Determine the (x, y) coordinate at the center of the cell enclosing the given text.  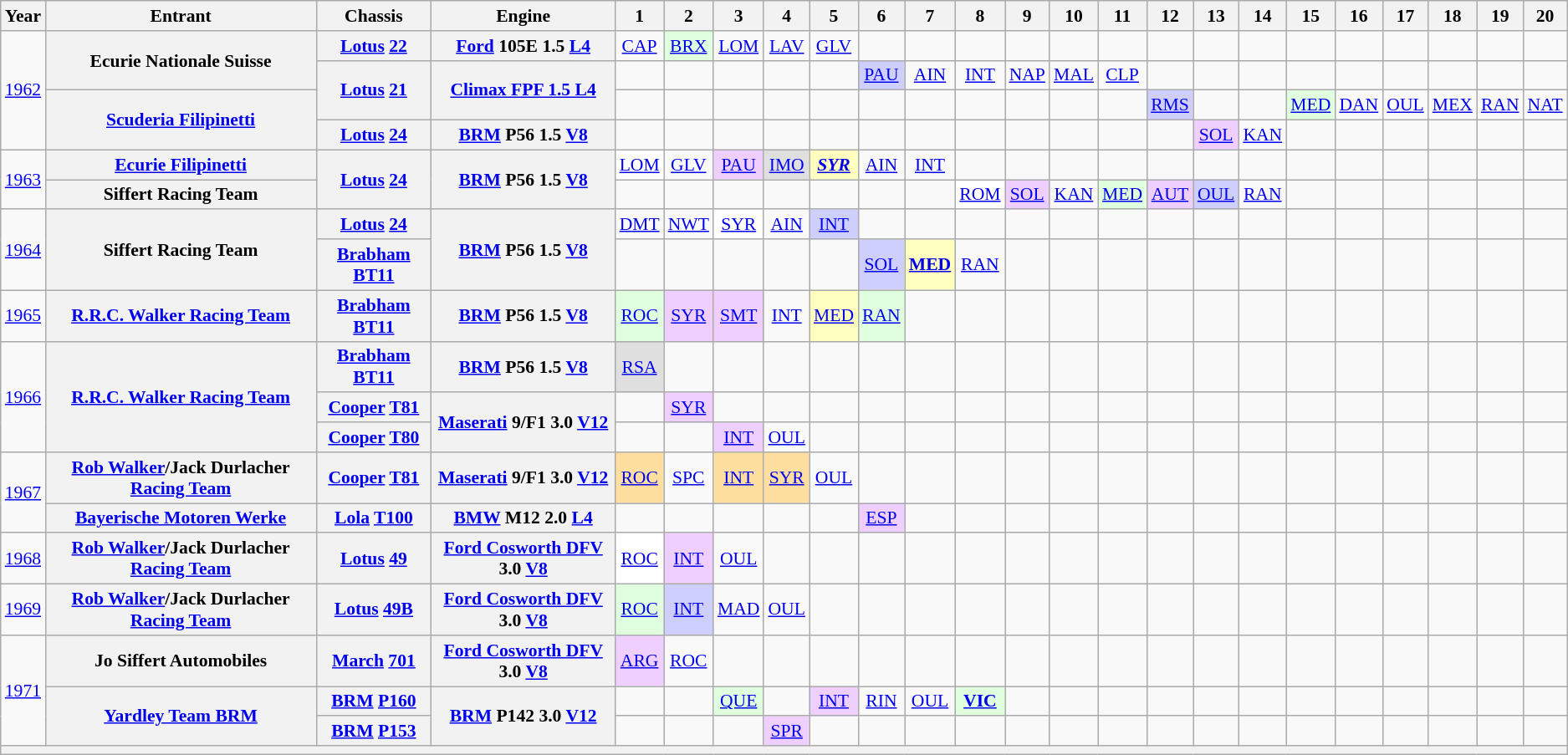
1965 (23, 316)
ARG (640, 661)
9 (1027, 16)
DMT (640, 225)
Climax FPF 1.5 L4 (524, 90)
LAV (786, 46)
Yardley Team BRM (181, 716)
4 (786, 16)
MAD (739, 610)
SPR (786, 732)
1964 (23, 251)
Jo Siffert Automobiles (181, 661)
Chassis (374, 16)
AUT (1170, 195)
Lola T100 (374, 518)
IMO (786, 165)
13 (1216, 16)
18 (1453, 16)
14 (1263, 16)
RSA (640, 366)
1971 (23, 691)
ROM (980, 195)
1969 (23, 610)
10 (1074, 16)
2 (689, 16)
1963 (23, 179)
ESP (881, 518)
15 (1310, 16)
MEX (1453, 105)
Lotus 49 (374, 559)
19 (1500, 16)
NAT (1545, 105)
BRX (689, 46)
20 (1545, 16)
QUE (739, 701)
1967 (23, 493)
Scuderia Filipinetti (181, 120)
CLP (1122, 75)
Ecurie Filipinetti (181, 165)
NWT (689, 225)
RMS (1170, 105)
Ecurie Nationale Suisse (181, 60)
Year (23, 16)
Engine (524, 16)
NAP (1027, 75)
1 (640, 16)
BRM P160 (374, 701)
1968 (23, 559)
March 701 (374, 661)
Ford 105E 1.5 L4 (524, 46)
11 (1122, 16)
8 (980, 16)
1966 (23, 396)
RIN (881, 701)
Lotus 22 (374, 46)
BMW M12 2.0 L4 (524, 518)
Lotus 21 (374, 90)
SPC (689, 478)
6 (881, 16)
Bayerische Motoren Werke (181, 518)
Lotus 49B (374, 610)
7 (930, 16)
BRM P142 3.0 V12 (524, 716)
SMT (739, 316)
CAP (640, 46)
Entrant (181, 16)
16 (1358, 16)
BRM P153 (374, 732)
Cooper T80 (374, 437)
MAL (1074, 75)
1962 (23, 90)
3 (739, 16)
12 (1170, 16)
VIC (980, 701)
5 (834, 16)
17 (1405, 16)
DAN (1358, 105)
